Find where the given text appears and provide that cell's center as [X, Y] coordinate. 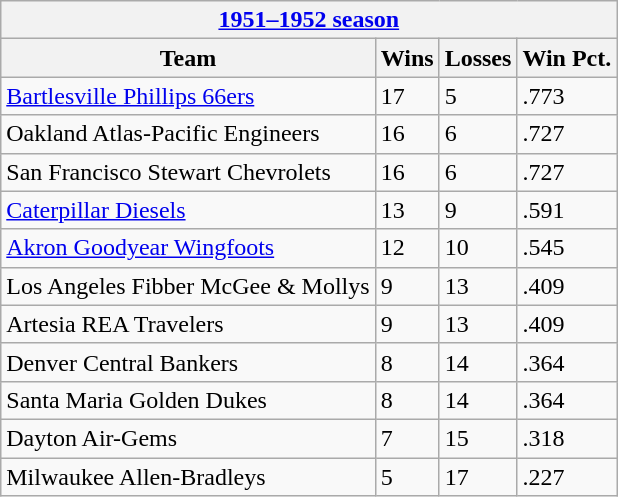
7 [407, 438]
Santa Maria Golden Dukes [188, 400]
Dayton Air-Gems [188, 438]
.545 [567, 248]
.227 [567, 477]
Los Angeles Fibber McGee & Mollys [188, 286]
Wins [407, 58]
Bartlesville Phillips 66ers [188, 96]
Artesia REA Travelers [188, 324]
San Francisco Stewart Chevrolets [188, 172]
15 [478, 438]
12 [407, 248]
Milwaukee Allen-Bradleys [188, 477]
Akron Goodyear Wingfoots [188, 248]
Oakland Atlas-Pacific Engineers [188, 134]
.318 [567, 438]
Losses [478, 58]
10 [478, 248]
Caterpillar Diesels [188, 210]
.591 [567, 210]
.773 [567, 96]
Win Pct. [567, 58]
1951–1952 season [309, 20]
Denver Central Bankers [188, 362]
Team [188, 58]
